Pinpoint the cell where the given text exists, returning its (X, Y) midpoint coordinate. 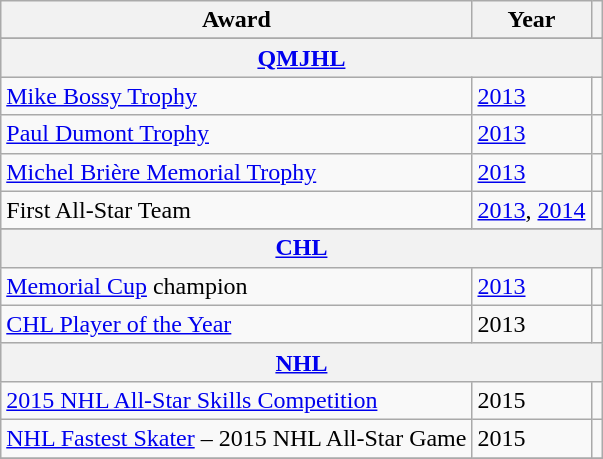
2015 NHL All-Star Skills Competition (236, 400)
CHL Player of the Year (236, 324)
Mike Bossy Trophy (236, 96)
2013, 2014 (532, 210)
First All-Star Team (236, 210)
Memorial Cup champion (236, 286)
Michel Brière Memorial Trophy (236, 172)
NHL (302, 362)
Year (532, 20)
Award (236, 20)
NHL Fastest Skater – 2015 NHL All-Star Game (236, 438)
CHL (302, 248)
QMJHL (302, 58)
Paul Dumont Trophy (236, 134)
